Output the [x, y] coordinate of the center of the cell containing the given text.  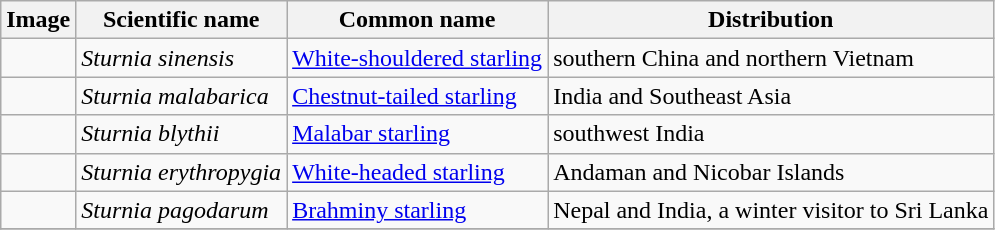
southern China and northern Vietnam [771, 58]
Sturnia malabarica [182, 96]
southwest India [771, 134]
Scientific name [182, 20]
Nepal and India, a winter visitor to Sri Lanka [771, 210]
Chestnut-tailed starling [418, 96]
India and Southeast Asia [771, 96]
White-shouldered starling [418, 58]
Andaman and Nicobar Islands [771, 172]
Sturnia blythii [182, 134]
Malabar starling [418, 134]
Common name [418, 20]
Sturnia erythropygia [182, 172]
Sturnia sinensis [182, 58]
Sturnia pagodarum [182, 210]
Distribution [771, 20]
Image [38, 20]
Brahminy starling [418, 210]
White-headed starling [418, 172]
